Capture the cell that displays the provided text and extract its (X, Y) central coordinate. 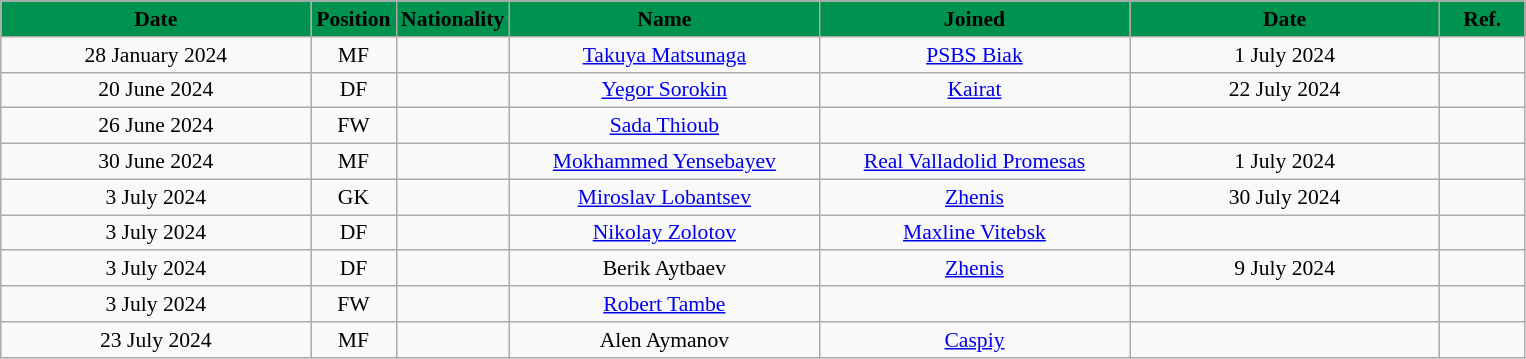
20 June 2024 (156, 90)
Name (664, 19)
Mokhammed Yensebayev (664, 162)
9 July 2024 (1285, 269)
Ref. (1482, 19)
Miroslav Lobantsev (664, 197)
Berik Aytbaev (664, 269)
22 July 2024 (1285, 90)
Sada Thioub (664, 126)
Kairat (974, 90)
23 July 2024 (156, 340)
Nationality (452, 19)
28 January 2024 (156, 55)
30 July 2024 (1285, 197)
Alen Aymanov (664, 340)
Joined (974, 19)
GK (354, 197)
Real Valladolid Promesas (974, 162)
Nikolay Zolotov (664, 233)
Robert Tambe (664, 304)
Yegor Sorokin (664, 90)
PSBS Biak (974, 55)
26 June 2024 (156, 126)
Takuya Matsunaga (664, 55)
Position (354, 19)
Caspiy (974, 340)
30 June 2024 (156, 162)
Maxline Vitebsk (974, 233)
